Find where the given text appears and provide that cell's center as [X, Y] coordinate. 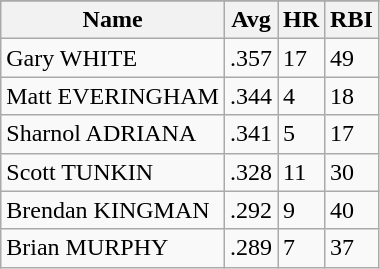
Brendan KINGMAN [113, 210]
.292 [250, 210]
.344 [250, 96]
9 [302, 210]
Matt EVERINGHAM [113, 96]
Sharnol ADRIANA [113, 134]
HR [302, 20]
.357 [250, 58]
Gary WHITE [113, 58]
30 [352, 172]
4 [302, 96]
Brian MURPHY [113, 248]
49 [352, 58]
.341 [250, 134]
11 [302, 172]
Name [113, 20]
RBI [352, 20]
18 [352, 96]
5 [302, 134]
.328 [250, 172]
37 [352, 248]
Avg [250, 20]
7 [302, 248]
.289 [250, 248]
Scott TUNKIN [113, 172]
40 [352, 210]
